Provide the (X, Y) coordinate of the cell's center where the given text is located.  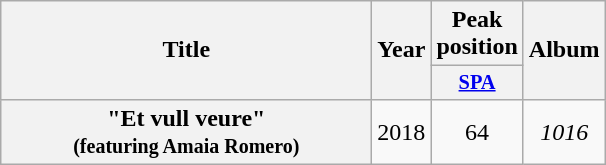
SPA (477, 83)
Peak position (477, 34)
Album (564, 50)
1016 (564, 132)
"Et vull veure"(featuring Amaia Romero) (186, 132)
2018 (402, 132)
64 (477, 132)
Title (186, 50)
Year (402, 50)
